Scan for the cell matching the given text and deliver its [x, y] coordinate at center. 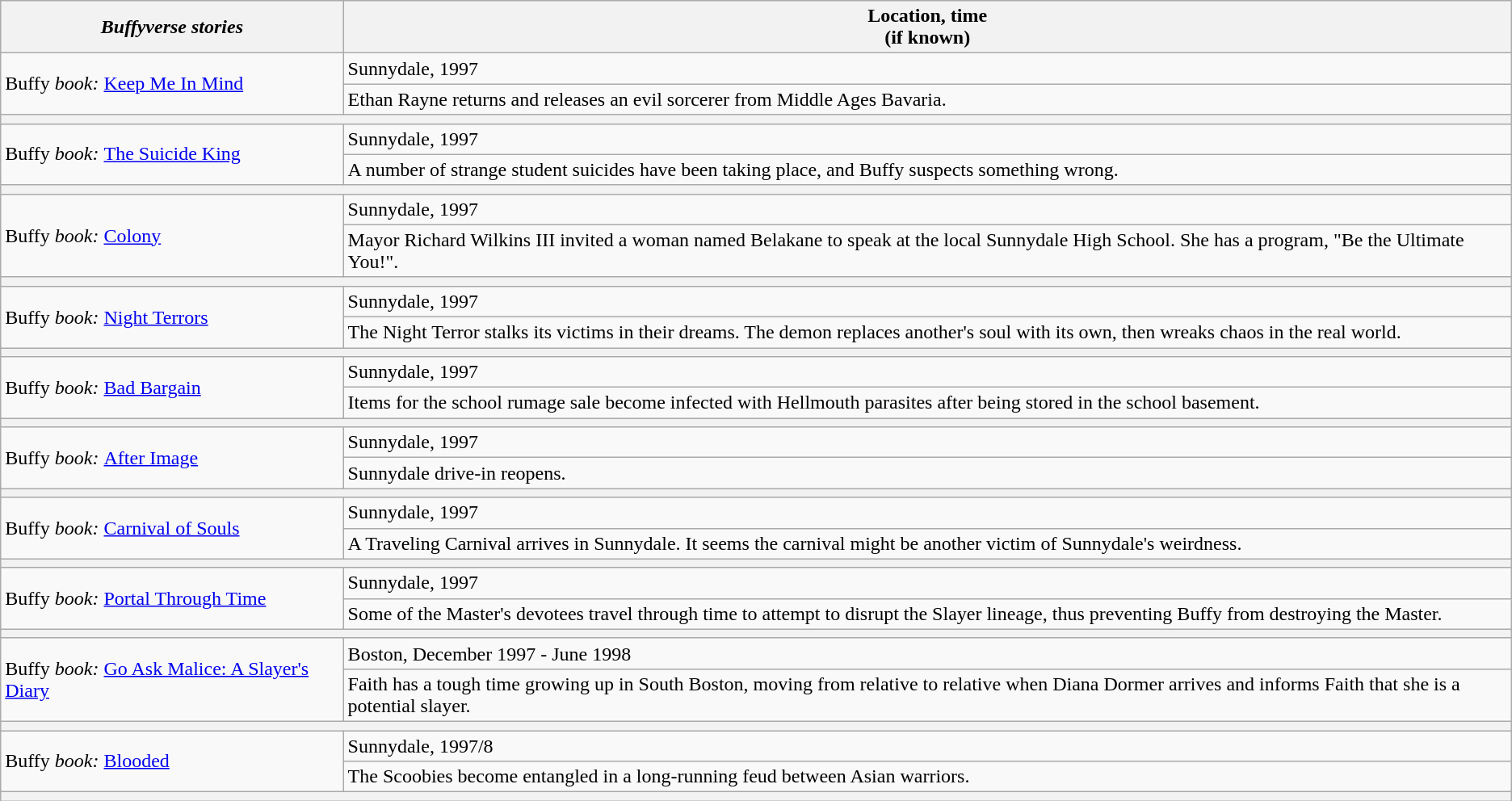
Location, time (if known) [927, 27]
Buffy book: Bad Bargain [172, 388]
Mayor Richard Wilkins III invited a woman named Belakane to speak at the local Sunnydale High School. She has a program, "Be the Ultimate You!". [927, 250]
Buffy book: Portal Through Time [172, 598]
Sunnydale, 1997/8 [927, 745]
Buffy book: After Image [172, 458]
Some of the Master's devotees travel through time to attempt to disrupt the Slayer lineage, thus preventing Buffy from destroying the Master. [927, 614]
A number of strange student suicides have been taking place, and Buffy suspects something wrong. [927, 170]
Buffy book: Keep Me In Mind [172, 84]
Buffyverse stories [172, 27]
Buffy book: Colony [172, 236]
The Scoobies become entangled in a long-running feud between Asian warriors. [927, 777]
Sunnydale drive-in reopens. [927, 473]
The Night Terror stalks its victims in their dreams. The demon replaces another's soul with its own, then wreaks chaos in the real world. [927, 332]
Buffy book: The Suicide King [172, 154]
Buffy book: Go Ask Malice: A Slayer's Diary [172, 680]
Ethan Rayne returns and releases an evil sorcerer from Middle Ages Bavaria. [927, 99]
Buffy book: Blooded [172, 761]
Buffy book: Carnival of Souls [172, 528]
Boston, December 1997 - June 1998 [927, 653]
Buffy book: Night Terrors [172, 317]
Items for the school rumage sale become infected with Hellmouth parasites after being stored in the school basement. [927, 403]
A Traveling Carnival arrives in Sunnydale. It seems the carnival might be another victim of Sunnydale's weirdness. [927, 543]
